Scan for the cell matching the given text and deliver its [X, Y] coordinate at center. 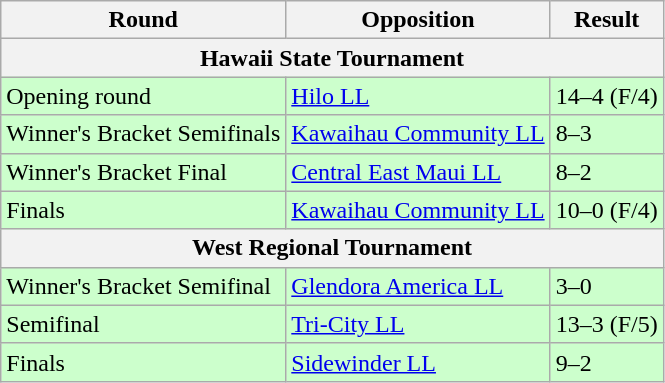
Winner's Bracket Final [144, 172]
Glendora America LL [418, 286]
Opening round [144, 96]
3–0 [606, 286]
9–2 [606, 362]
10–0 (F/4) [606, 210]
13–3 (F/5) [606, 324]
14–4 (F/4) [606, 96]
Sidewinder LL [418, 362]
Hawaii State Tournament [332, 58]
West Regional Tournament [332, 248]
Result [606, 20]
8–2 [606, 172]
Opposition [418, 20]
Central East Maui LL [418, 172]
Semifinal [144, 324]
Winner's Bracket Semifinal [144, 286]
Tri-City LL [418, 324]
Hilo LL [418, 96]
Round [144, 20]
Winner's Bracket Semifinals [144, 134]
8–3 [606, 134]
